Return the (X, Y) coordinate for the center point of the cell that contains the specified text.  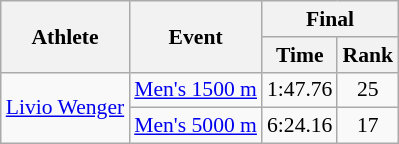
Final (330, 19)
25 (368, 90)
Athlete (65, 36)
Men's 1500 m (196, 90)
Time (300, 55)
Men's 5000 m (196, 126)
17 (368, 126)
Event (196, 36)
6:24.16 (300, 126)
1:47.76 (300, 90)
Rank (368, 55)
Livio Wenger (65, 108)
